Search for the cell housing the specified text and yield its [x, y] center coordinate. 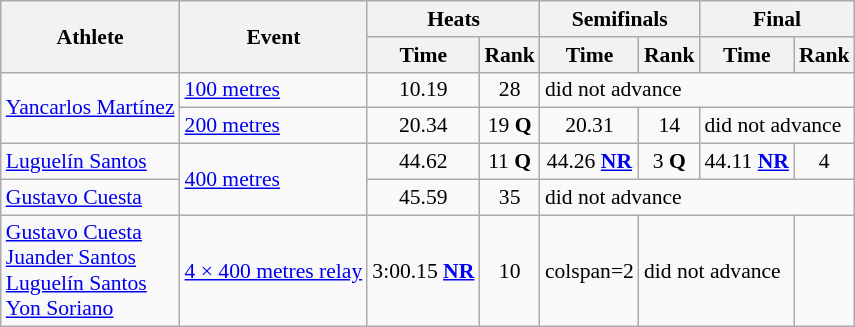
20.31 [590, 126]
Event [274, 36]
colspan=2 [590, 271]
Gustavo Cuesta [90, 197]
100 metres [274, 90]
14 [670, 126]
44.11 NR [746, 162]
19 Q [510, 126]
4 [824, 162]
400 metres [274, 180]
28 [510, 90]
11 Q [510, 162]
44.26 NR [590, 162]
3 Q [670, 162]
4 × 400 metres relay [274, 271]
Luguelín Santos [90, 162]
Yancarlos Martínez [90, 108]
Final [776, 19]
35 [510, 197]
20.34 [423, 126]
Gustavo CuestaJuander SantosLuguelín SantosYon Soriano [90, 271]
44.62 [423, 162]
Athlete [90, 36]
10 [510, 271]
Semifinals [620, 19]
200 metres [274, 126]
Heats [454, 19]
3:00.15 NR [423, 271]
10.19 [423, 90]
45.59 [423, 197]
